Provide the (X, Y) coordinate of the cell's center where the given text is located.  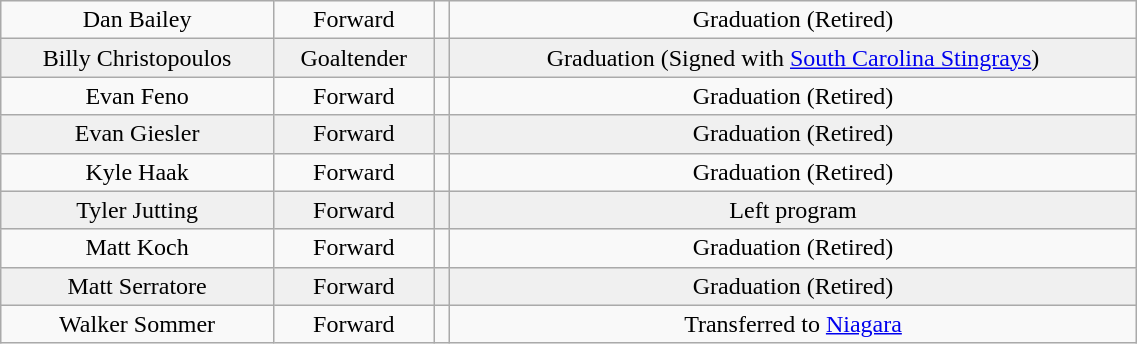
Left program (793, 210)
Tyler Jutting (138, 210)
Goaltender (354, 58)
Graduation (Signed with South Carolina Stingrays) (793, 58)
Kyle Haak (138, 172)
Transferred to Niagara (793, 324)
Matt Koch (138, 248)
Walker Sommer (138, 324)
Evan Feno (138, 96)
Billy Christopoulos (138, 58)
Evan Giesler (138, 134)
Matt Serratore (138, 286)
Dan Bailey (138, 20)
